Extract the [x, y] coordinate from the center of the cell holding the provided text.  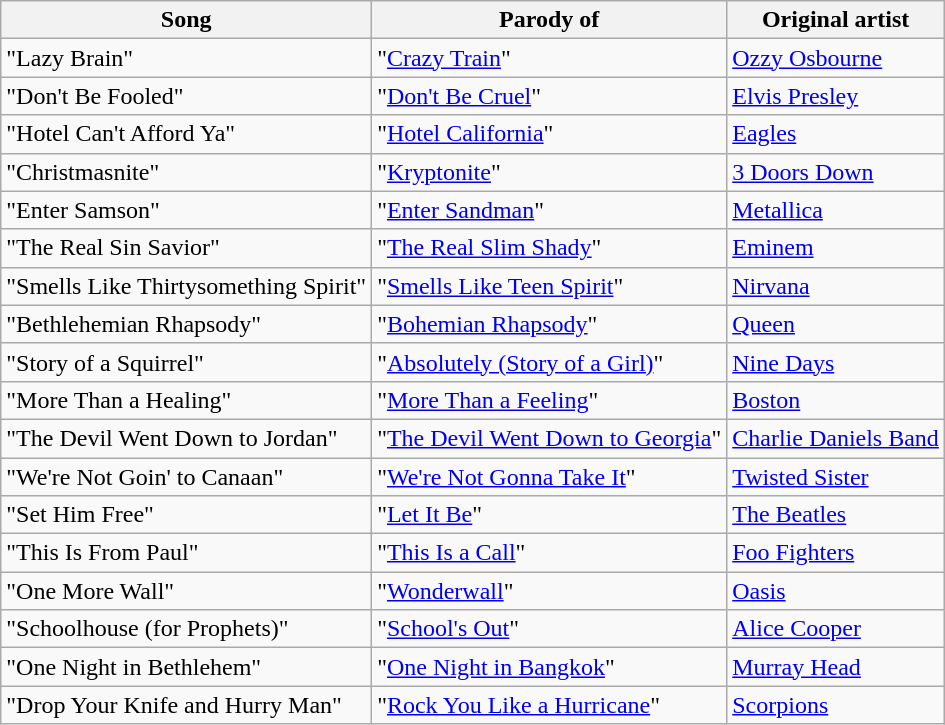
"This Is a Call" [550, 553]
"The Devil Went Down to Jordan" [186, 438]
"More Than a Feeling" [550, 400]
"Smells Like Thirtysomething Spirit" [186, 286]
"Schoolhouse (for Prophets)" [186, 629]
"Christmasnite" [186, 172]
"Let It Be" [550, 515]
Parody of [550, 20]
Metallica [836, 210]
Elvis Presley [836, 96]
The Beatles [836, 515]
Eagles [836, 134]
"Enter Sandman" [550, 210]
"Enter Samson" [186, 210]
"We're Not Gonna Take It" [550, 477]
"Smells Like Teen Spirit" [550, 286]
"This Is From Paul" [186, 553]
"One More Wall" [186, 591]
"Wonderwall" [550, 591]
Original artist [836, 20]
"The Devil Went Down to Georgia" [550, 438]
"Story of a Squirrel" [186, 362]
"Kryptonite" [550, 172]
"The Real Slim Shady" [550, 248]
"Bethlehemian Rhapsody" [186, 324]
Ozzy Osbourne [836, 58]
Murray Head [836, 667]
"School's Out" [550, 629]
Queen [836, 324]
Scorpions [836, 705]
"Crazy Train" [550, 58]
"We're Not Goin' to Canaan" [186, 477]
"Set Him Free" [186, 515]
Boston [836, 400]
"Don't Be Fooled" [186, 96]
"Absolutely (Story of a Girl)" [550, 362]
"Lazy Brain" [186, 58]
"One Night in Bethlehem" [186, 667]
"Hotel California" [550, 134]
Charlie Daniels Band [836, 438]
"Hotel Can't Afford Ya" [186, 134]
Song [186, 20]
Oasis [836, 591]
"Don't Be Cruel" [550, 96]
Nine Days [836, 362]
Eminem [836, 248]
"Drop Your Knife and Hurry Man" [186, 705]
3 Doors Down [836, 172]
Alice Cooper [836, 629]
"More Than a Healing" [186, 400]
"Bohemian Rhapsody" [550, 324]
"One Night in Bangkok" [550, 667]
Nirvana [836, 286]
Foo Fighters [836, 553]
"Rock You Like a Hurricane" [550, 705]
"The Real Sin Savior" [186, 248]
Twisted Sister [836, 477]
